Detect which cell encompasses the target text, then output its (X, Y) center coordinate. 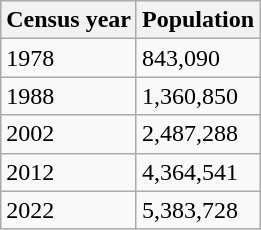
1978 (69, 58)
2002 (69, 134)
2022 (69, 210)
2,487,288 (198, 134)
1,360,850 (198, 96)
5,383,728 (198, 210)
2012 (69, 172)
4,364,541 (198, 172)
843,090 (198, 58)
Population (198, 20)
Census year (69, 20)
1988 (69, 96)
